From the cell containing the given text, extract its center point as [x, y] coordinate. 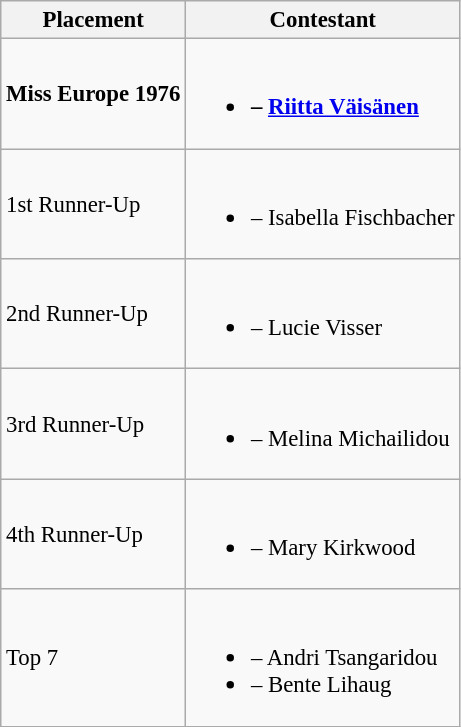
Top 7 [94, 658]
– Riitta Väisänen [323, 94]
Placement [94, 20]
– Lucie Visser [323, 314]
– Mary Kirkwood [323, 534]
– Andri Tsangaridou – Bente Lihaug [323, 658]
3rd Runner-Up [94, 424]
2nd Runner-Up [94, 314]
Contestant [323, 20]
1st Runner-Up [94, 204]
– Melina Michailidou [323, 424]
– Isabella Fischbacher [323, 204]
4th Runner-Up [94, 534]
Miss Europe 1976 [94, 94]
